Locate the cell with the specified text and output its [x, y] center coordinate. 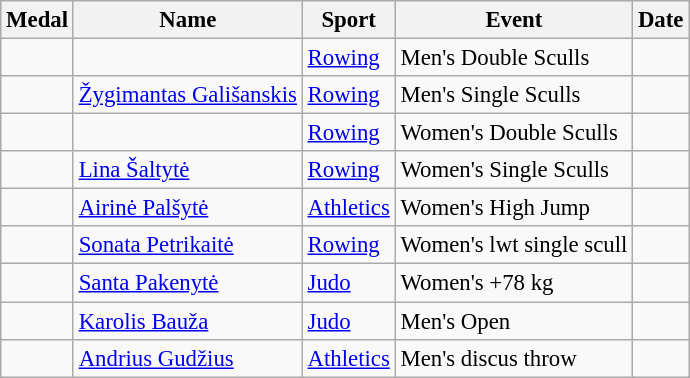
Airinė Palšytė [188, 208]
Men's discus throw [514, 358]
Žygimantas Gališanskis [188, 95]
Women's +78 kg [514, 283]
Santa Pakenytė [188, 283]
Women's lwt single scull [514, 245]
Women's High Jump [514, 208]
Women's Double Sculls [514, 133]
Name [188, 20]
Women's Single Sculls [514, 170]
Sonata Petrikaitė [188, 245]
Date [661, 20]
Men's Single Sculls [514, 95]
Andrius Gudžius [188, 358]
Medal [38, 20]
Karolis Bauža [188, 321]
Men's Double Sculls [514, 58]
Sport [348, 20]
Lina Šaltytė [188, 170]
Event [514, 20]
Men's Open [514, 321]
